Find where the given text appears and provide that cell's center as [X, Y] coordinate. 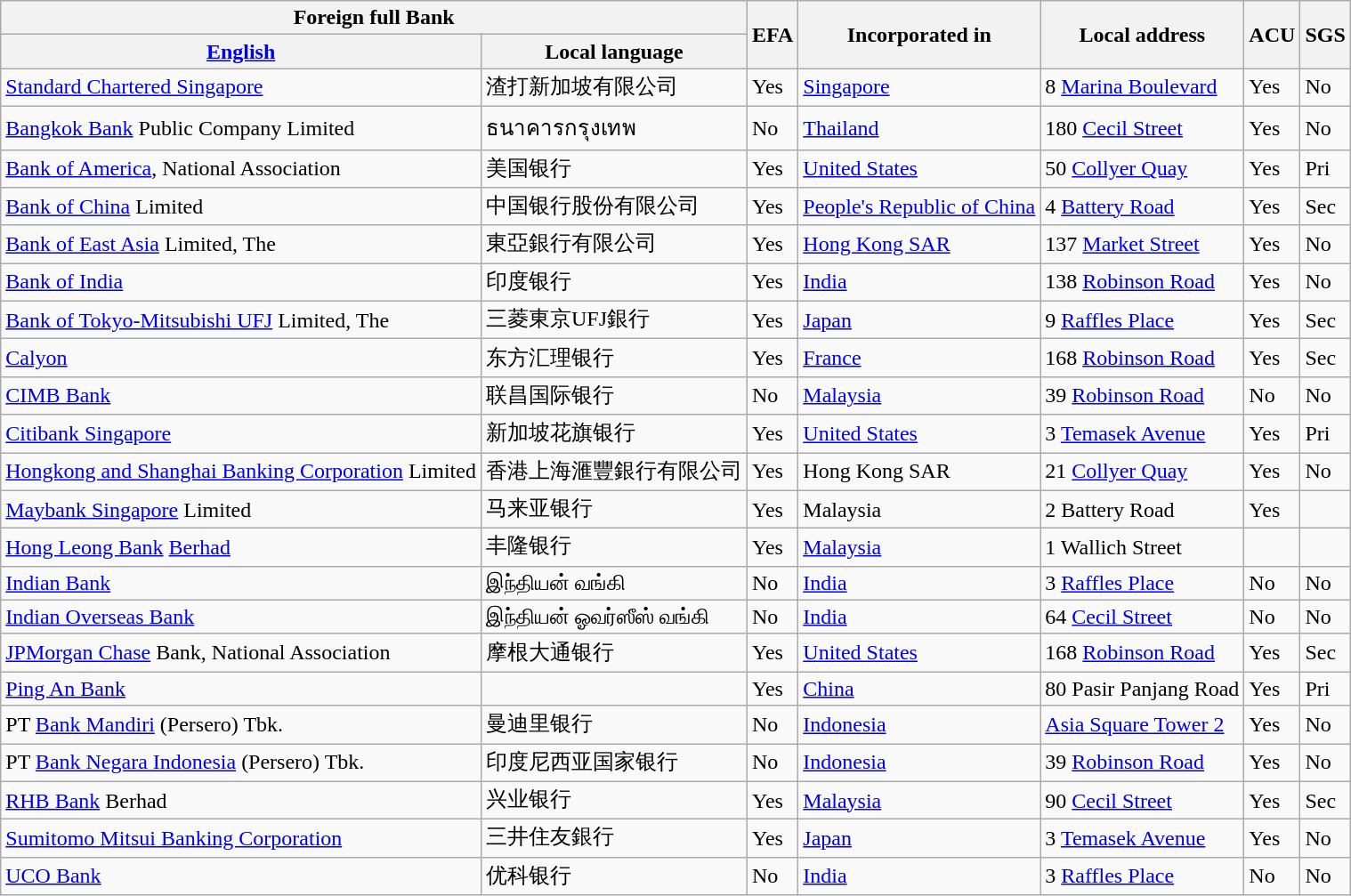
Local address [1143, 35]
香港上海滙豐銀行有限公司 [614, 472]
Singapore [919, 87]
Standard Chartered Singapore [241, 87]
Bank of India [241, 283]
Incorporated in [919, 35]
印度尼西亚国家银行 [614, 763]
ธนาคารกรุงเทพ [614, 128]
UCO Bank [241, 876]
People's Republic of China [919, 206]
新加坡花旗银行 [614, 434]
4 Battery Road [1143, 206]
1 Wallich Street [1143, 548]
马来亚银行 [614, 509]
இந்தியன் வங்கி [614, 583]
Hongkong and Shanghai Banking Corporation Limited [241, 472]
Foreign full Bank [374, 18]
印度银行 [614, 283]
Bank of China Limited [241, 206]
50 Collyer Quay [1143, 169]
优科银行 [614, 876]
ACU [1273, 35]
CIMB Bank [241, 395]
Bank of Tokyo-Mitsubishi UFJ Limited, The [241, 320]
Asia Square Tower 2 [1143, 724]
中国银行股份有限公司 [614, 206]
180 Cecil Street [1143, 128]
இந்தியன் ஓவர்‌ஸீஸ் வங்கி [614, 617]
English [241, 52]
Bangkok Bank Public Company Limited [241, 128]
138 Robinson Road [1143, 283]
Maybank Singapore Limited [241, 509]
90 Cecil Street [1143, 801]
Calyon [241, 358]
曼迪里银行 [614, 724]
Hong Leong Bank Berhad [241, 548]
联昌国际银行 [614, 395]
France [919, 358]
東亞銀行有限公司 [614, 244]
摩根大通银行 [614, 653]
EFA [773, 35]
8 Marina Boulevard [1143, 87]
Ping An Bank [241, 689]
Indian Bank [241, 583]
80 Pasir Panjang Road [1143, 689]
Thailand [919, 128]
9 Raffles Place [1143, 320]
Local language [614, 52]
Citibank Singapore [241, 434]
64 Cecil Street [1143, 617]
PT Bank Mandiri (Persero) Tbk. [241, 724]
SGS [1325, 35]
三井住友銀行 [614, 838]
Sumitomo Mitsui Banking Corporation [241, 838]
兴业银行 [614, 801]
丰隆银行 [614, 548]
China [919, 689]
2 Battery Road [1143, 509]
渣打新加坡有限公司 [614, 87]
Bank of East Asia Limited, The [241, 244]
PT Bank Negara Indonesia (Persero) Tbk. [241, 763]
三菱東京UFJ銀行 [614, 320]
137 Market Street [1143, 244]
Bank of America, National Association [241, 169]
21 Collyer Quay [1143, 472]
东方汇理银行 [614, 358]
Indian Overseas Bank [241, 617]
RHB Bank Berhad [241, 801]
JPMorgan Chase Bank, National Association [241, 653]
美国银行 [614, 169]
